Return the [X, Y] coordinate for the center point of the cell that contains the specified text.  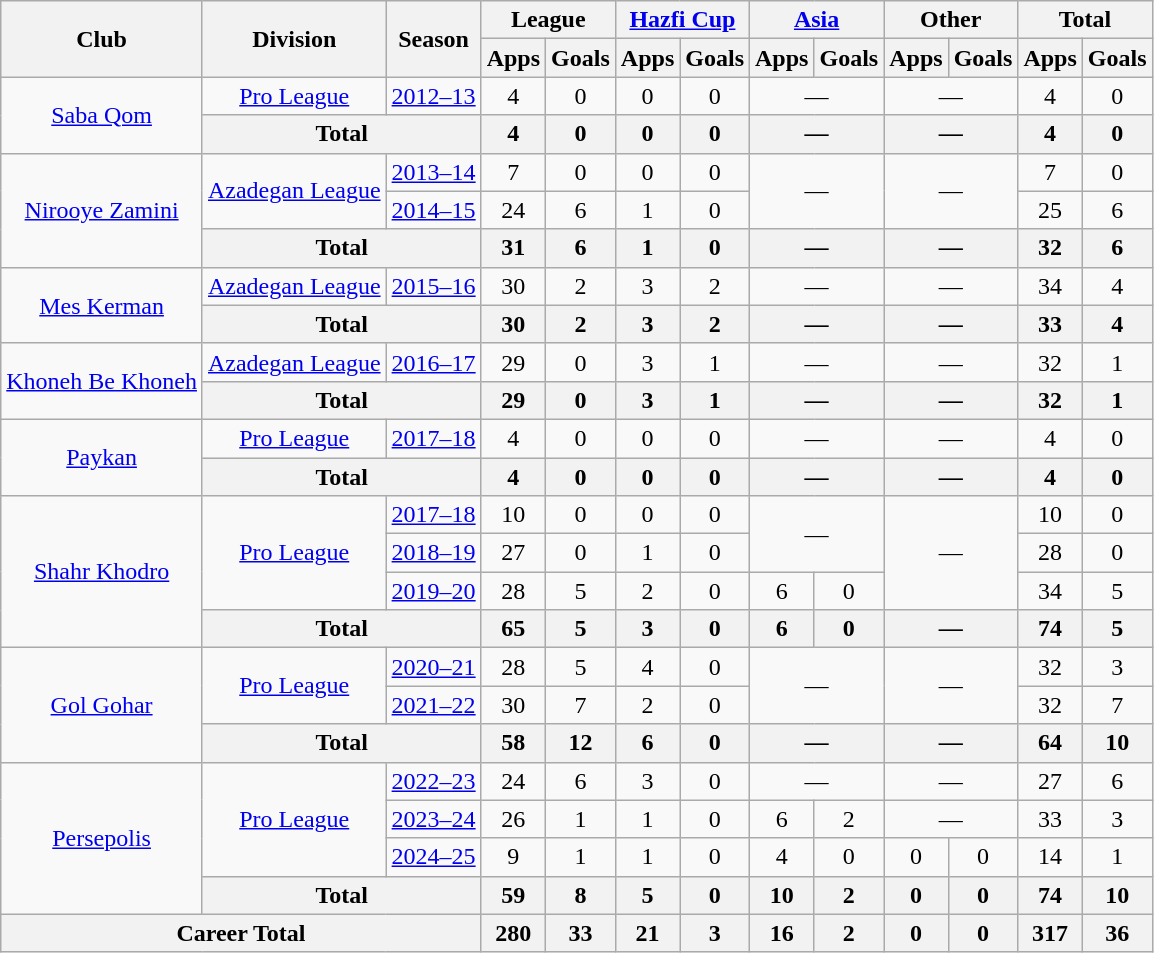
25 [1050, 210]
16 [782, 933]
317 [1050, 933]
Gol Gohar [102, 705]
2016–17 [434, 362]
League [548, 20]
2019–20 [434, 591]
65 [513, 629]
31 [513, 248]
Persepolis [102, 838]
64 [1050, 743]
2024–25 [434, 857]
2013–14 [434, 172]
Saba Qom [102, 115]
Mes Kerman [102, 305]
21 [647, 933]
2022–23 [434, 781]
2012–13 [434, 96]
2021–22 [434, 705]
Khoneh Be Khoneh [102, 381]
14 [1050, 857]
Division [294, 39]
26 [513, 819]
2014–15 [434, 210]
Career Total [241, 933]
9 [513, 857]
Season [434, 39]
2023–24 [434, 819]
2018–19 [434, 553]
59 [513, 895]
12 [581, 743]
Paykan [102, 457]
Nirooye Zamini [102, 210]
Other [951, 20]
58 [513, 743]
36 [1117, 933]
2015–16 [434, 286]
280 [513, 933]
Shahr Khodro [102, 572]
Club [102, 39]
8 [581, 895]
Asia [817, 20]
Hazfi Cup [682, 20]
2020–21 [434, 667]
